Determine the (X, Y) coordinate at the center of the cell enclosing the given text.  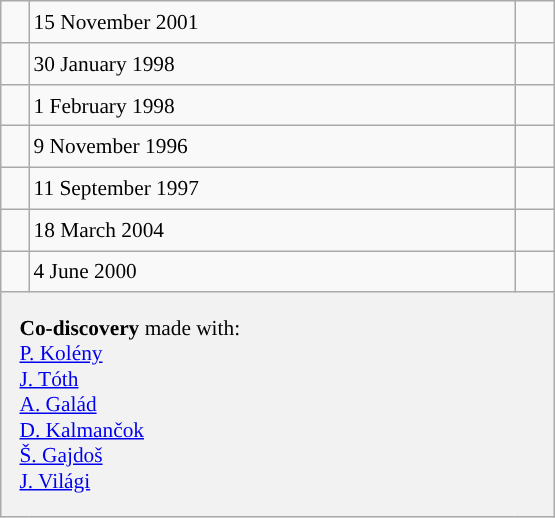
30 January 1998 (272, 64)
4 June 2000 (272, 272)
Co-discovery made with: P. Kolény J. Tóth A. Galád D. Kalmančok Š. Gajdoš J. Világi (278, 404)
1 February 1998 (272, 105)
18 March 2004 (272, 230)
11 September 1997 (272, 188)
15 November 2001 (272, 22)
9 November 1996 (272, 147)
